Search for the cell housing the specified text and yield its [x, y] center coordinate. 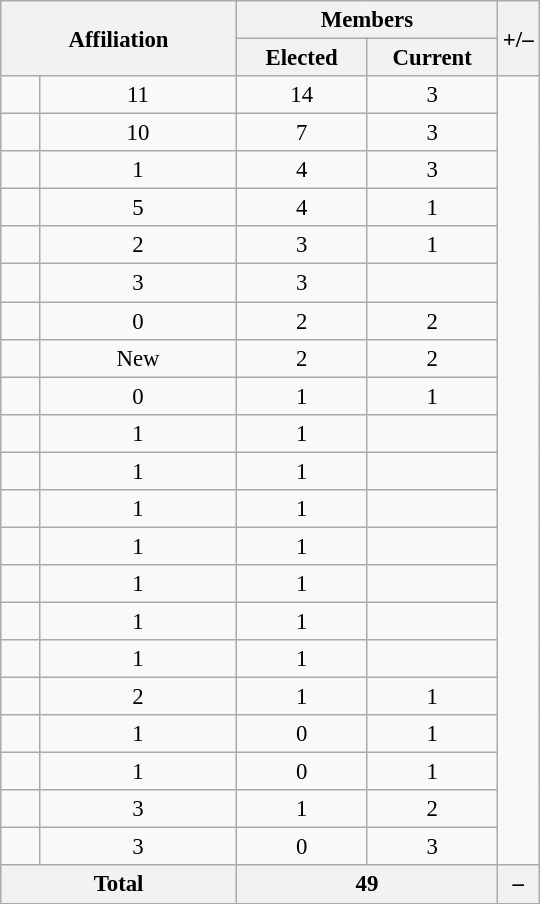
New [138, 358]
7 [302, 133]
14 [302, 95]
– [518, 885]
Total [119, 885]
5 [138, 208]
Elected [302, 58]
+/– [518, 38]
11 [138, 95]
Affiliation [119, 38]
Current [432, 58]
Members [366, 20]
10 [138, 133]
49 [366, 885]
